Pinpoint the cell where the given text exists, returning its (x, y) midpoint coordinate. 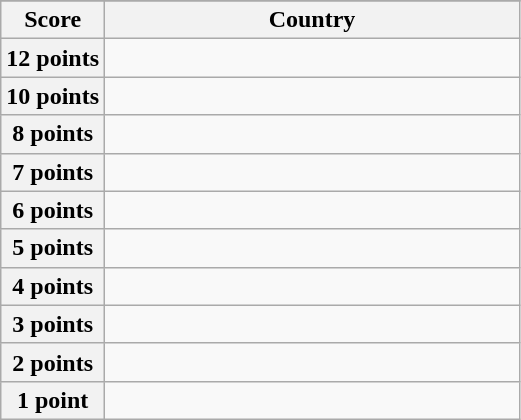
7 points (53, 172)
2 points (53, 362)
4 points (53, 286)
8 points (53, 134)
Score (53, 20)
1 point (53, 400)
Country (312, 20)
6 points (53, 210)
3 points (53, 324)
10 points (53, 96)
5 points (53, 248)
12 points (53, 58)
